Capture the cell that displays the provided text and extract its (x, y) central coordinate. 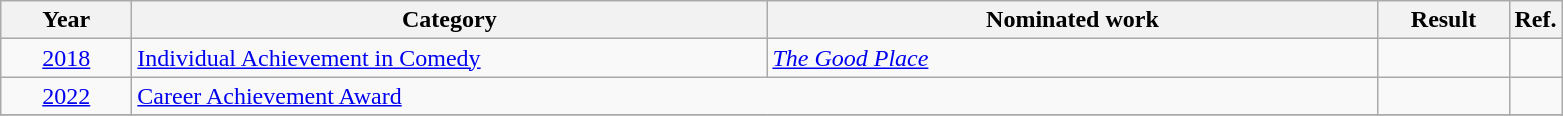
Result (1444, 20)
2018 (66, 58)
The Good Place (1072, 58)
Individual Achievement in Comedy (450, 58)
Year (66, 20)
2022 (66, 96)
Career Achievement Award (755, 96)
Nominated work (1072, 20)
Ref. (1536, 20)
Category (450, 20)
